Search for the cell housing the specified text and yield its [X, Y] center coordinate. 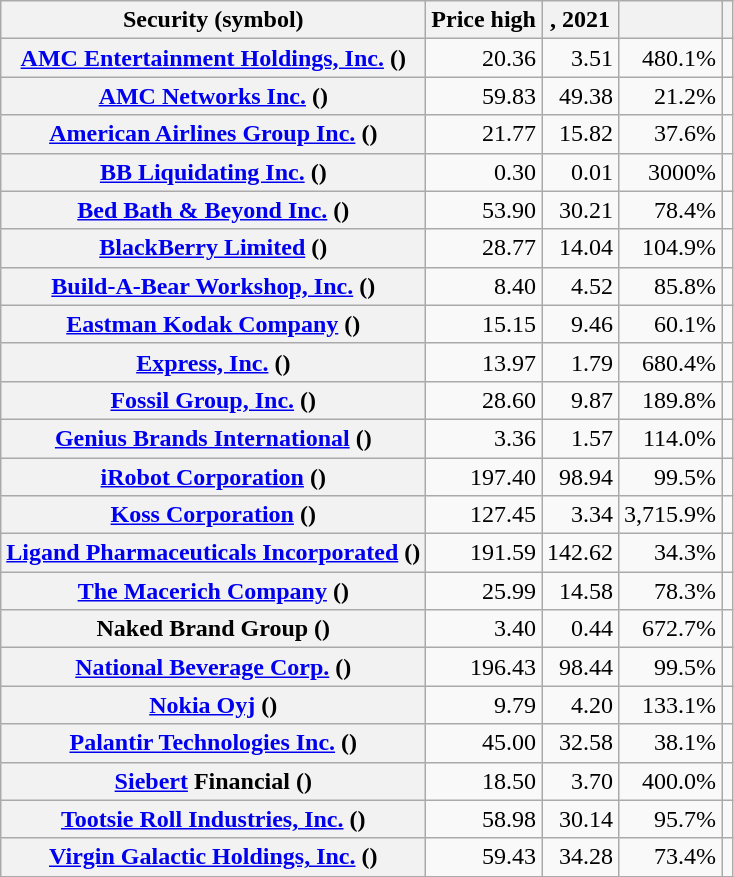
14.58 [580, 591]
Palantir Technologies Inc. () [214, 743]
Price high [484, 20]
0.44 [580, 629]
BlackBerry Limited () [214, 248]
Naked Brand Group () [214, 629]
49.38 [580, 96]
189.8% [670, 400]
59.83 [484, 96]
53.90 [484, 210]
37.6% [670, 134]
58.98 [484, 819]
21.2% [670, 96]
BB Liquidating Inc. () [214, 172]
28.60 [484, 400]
30.21 [580, 210]
Koss Corporation () [214, 515]
95.7% [670, 819]
30.14 [580, 819]
Siebert Financial () [214, 781]
iRobot Corporation () [214, 477]
38.1% [670, 743]
28.77 [484, 248]
8.40 [484, 286]
98.94 [580, 477]
98.44 [580, 667]
4.52 [580, 286]
14.04 [580, 248]
3.36 [484, 438]
34.28 [580, 857]
AMC Networks Inc. () [214, 96]
National Beverage Corp. () [214, 667]
Fossil Group, Inc. () [214, 400]
142.62 [580, 553]
25.99 [484, 591]
672.7% [670, 629]
60.1% [670, 324]
Eastman Kodak Company () [214, 324]
0.30 [484, 172]
400.0% [670, 781]
680.4% [670, 362]
13.97 [484, 362]
127.45 [484, 515]
15.15 [484, 324]
104.9% [670, 248]
Security (symbol) [214, 20]
133.1% [670, 705]
Express, Inc. () [214, 362]
9.46 [580, 324]
32.58 [580, 743]
34.3% [670, 553]
20.36 [484, 58]
3.51 [580, 58]
191.59 [484, 553]
196.43 [484, 667]
0.01 [580, 172]
Genius Brands International () [214, 438]
45.00 [484, 743]
4.20 [580, 705]
197.40 [484, 477]
Ligand Pharmaceuticals Incorporated () [214, 553]
3.40 [484, 629]
Virgin Galactic Holdings, Inc. () [214, 857]
15.82 [580, 134]
3.70 [580, 781]
73.4% [670, 857]
1.57 [580, 438]
3.34 [580, 515]
59.43 [484, 857]
21.77 [484, 134]
480.1% [670, 58]
1.79 [580, 362]
, 2021 [580, 20]
Nokia Oyj () [214, 705]
Build-A-Bear Workshop, Inc. () [214, 286]
American Airlines Group Inc. () [214, 134]
Tootsie Roll Industries, Inc. () [214, 819]
The Macerich Company () [214, 591]
3000% [670, 172]
9.87 [580, 400]
3,715.9% [670, 515]
9.79 [484, 705]
85.8% [670, 286]
114.0% [670, 438]
78.4% [670, 210]
78.3% [670, 591]
Bed Bath & Beyond Inc. () [214, 210]
18.50 [484, 781]
AMC Entertainment Holdings, Inc. () [214, 58]
